From the cell containing the given text, extract its center point as (X, Y) coordinate. 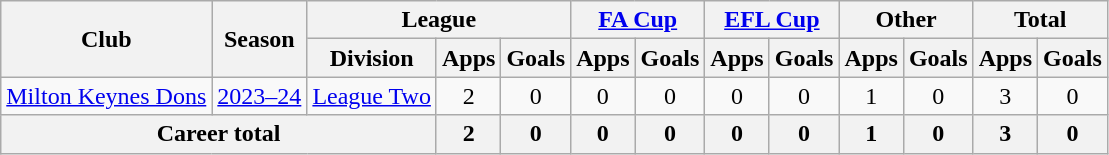
Milton Keynes Dons (106, 96)
Career total (219, 134)
League Two (372, 96)
Club (106, 39)
Other (906, 20)
Total (1040, 20)
2023–24 (260, 96)
Season (260, 39)
Division (372, 58)
EFL Cup (772, 20)
League (439, 20)
FA Cup (638, 20)
